Provide the [x, y] coordinate of the cell's center where the given text is located.  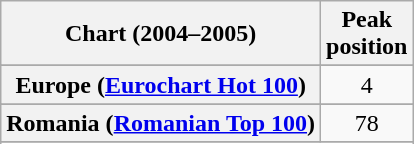
Peakposition [367, 34]
78 [367, 123]
4 [367, 85]
Europe (Eurochart Hot 100) [161, 85]
Romania (Romanian Top 100) [161, 123]
Chart (2004–2005) [161, 34]
